Detect which cell encompasses the target text, then output its [X, Y] center coordinate. 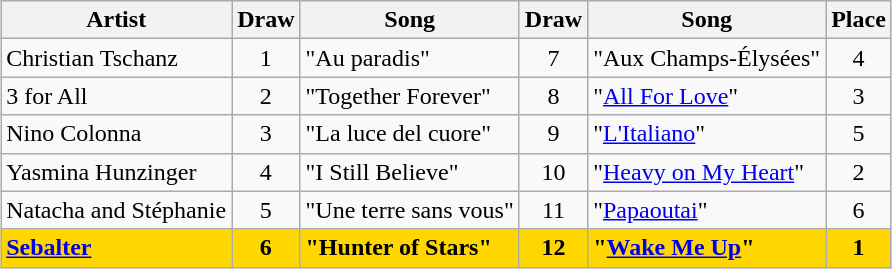
Christian Tschanz [116, 58]
"Hunter of Stars" [410, 248]
11 [553, 210]
Yasmina Hunzinger [116, 172]
"La luce del cuore" [410, 134]
3 for All [116, 96]
Nino Colonna [116, 134]
7 [553, 58]
8 [553, 96]
"Aux Champs-Élysées" [707, 58]
Place [859, 20]
"Together Forever" [410, 96]
9 [553, 134]
Sebalter [116, 248]
Natacha and Stéphanie [116, 210]
"Au paradis" [410, 58]
"L'Italiano" [707, 134]
"Papaoutai" [707, 210]
Artist [116, 20]
"Wake Me Up" [707, 248]
"Heavy on My Heart" [707, 172]
10 [553, 172]
"All For Love" [707, 96]
"Une terre sans vous" [410, 210]
"I Still Believe" [410, 172]
12 [553, 248]
